Find where the given text appears and provide that cell's center as (x, y) coordinate. 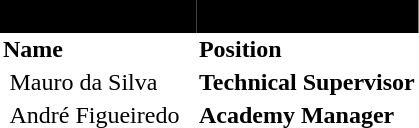
Technical Supervisor (307, 82)
Mauro da Silva (101, 82)
Position (307, 50)
Management Staff (98, 16)
Name (98, 50)
